Find where the given text appears and provide that cell's center as [X, Y] coordinate. 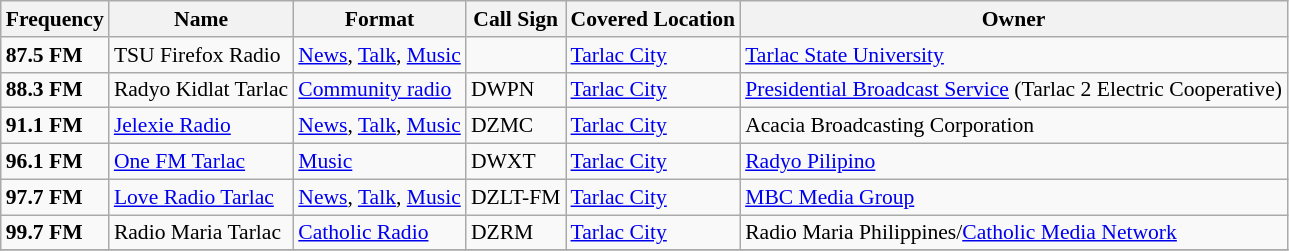
Catholic Radio [380, 233]
One FM Tarlac [201, 162]
DZLT-FM [516, 197]
Call Sign [516, 19]
DZRM [516, 233]
Radyo Kidlat Tarlac [201, 90]
96.1 FM [55, 162]
Acacia Broadcasting Corporation [1014, 126]
Music [380, 162]
Owner [1014, 19]
TSU Firefox Radio [201, 55]
Love Radio Tarlac [201, 197]
99.7 FM [55, 233]
Name [201, 19]
Jelexie Radio [201, 126]
Format [380, 19]
Radio Maria Philippines/Catholic Media Network [1014, 233]
Tarlac State University [1014, 55]
97.7 FM [55, 197]
Presidential Broadcast Service (Tarlac 2 Electric Cooperative) [1014, 90]
91.1 FM [55, 126]
Covered Location [654, 19]
DWPN [516, 90]
Radio Maria Tarlac [201, 233]
87.5 FM [55, 55]
Frequency [55, 19]
Community radio [380, 90]
DZMC [516, 126]
DWXT [516, 162]
MBC Media Group [1014, 197]
Radyo Pilipino [1014, 162]
88.3 FM [55, 90]
